Capture the cell that displays the provided text and extract its (X, Y) central coordinate. 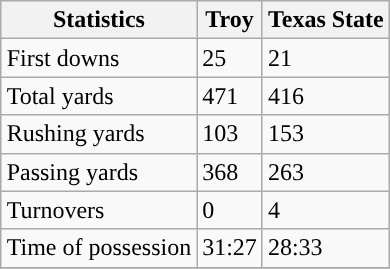
Turnovers (99, 210)
21 (326, 58)
Statistics (99, 20)
25 (230, 58)
28:33 (326, 248)
471 (230, 96)
31:27 (230, 248)
Rushing yards (99, 134)
Texas State (326, 20)
416 (326, 96)
153 (326, 134)
Troy (230, 20)
103 (230, 134)
Total yards (99, 96)
First downs (99, 58)
0 (230, 210)
Passing yards (99, 172)
368 (230, 172)
263 (326, 172)
4 (326, 210)
Time of possession (99, 248)
